Return the (x, y) coordinate for the center point of the cell that contains the specified text.  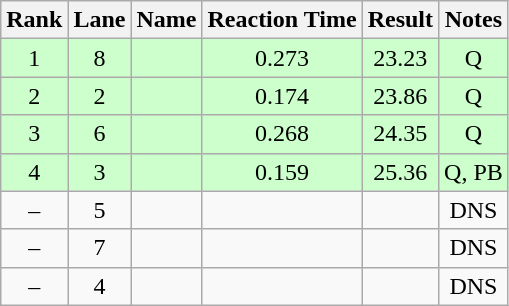
5 (100, 210)
23.86 (400, 96)
Result (400, 20)
Q, PB (474, 172)
25.36 (400, 172)
24.35 (400, 134)
6 (100, 134)
8 (100, 58)
Rank (34, 20)
0.159 (282, 172)
Reaction Time (282, 20)
Notes (474, 20)
7 (100, 248)
Lane (100, 20)
1 (34, 58)
Name (166, 20)
0.273 (282, 58)
0.268 (282, 134)
23.23 (400, 58)
0.174 (282, 96)
